Extract the (x, y) coordinate from the center of the cell holding the provided text.  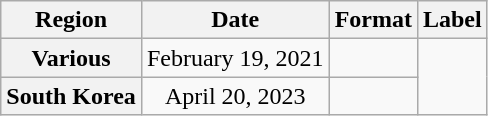
February 19, 2021 (235, 58)
Format (373, 20)
Various (72, 58)
South Korea (72, 96)
Label (452, 20)
April 20, 2023 (235, 96)
Region (72, 20)
Date (235, 20)
